Determine the [X, Y] coordinate at the center of the cell enclosing the given text.  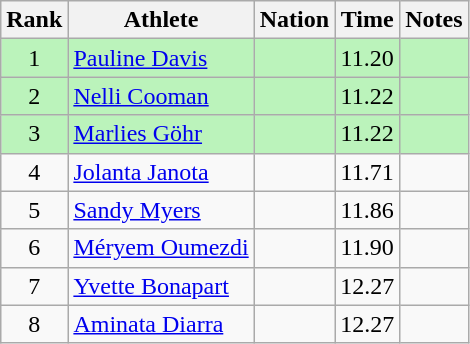
Méryem Oumezdi [161, 248]
Time [368, 20]
Athlete [161, 20]
4 [34, 172]
11.90 [368, 248]
8 [34, 324]
Jolanta Janota [161, 172]
1 [34, 58]
3 [34, 134]
Aminata Diarra [161, 324]
2 [34, 96]
Rank [34, 20]
5 [34, 210]
Nation [294, 20]
7 [34, 286]
11.71 [368, 172]
Nelli Cooman [161, 96]
Notes [434, 20]
11.20 [368, 58]
Marlies Göhr [161, 134]
Sandy Myers [161, 210]
Pauline Davis [161, 58]
11.86 [368, 210]
6 [34, 248]
Yvette Bonapart [161, 286]
